Locate the cell with the specified text and output its [x, y] center coordinate. 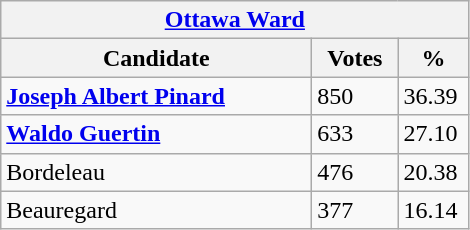
36.39 [434, 96]
Candidate [156, 58]
Joseph Albert Pinard [156, 96]
Waldo Guertin [156, 134]
377 [355, 210]
27.10 [434, 134]
850 [355, 96]
Votes [355, 58]
% [434, 58]
Ottawa Ward [235, 20]
Beauregard [156, 210]
476 [355, 172]
Bordeleau [156, 172]
633 [355, 134]
20.38 [434, 172]
16.14 [434, 210]
